Detect which cell encompasses the target text, then output its [X, Y] center coordinate. 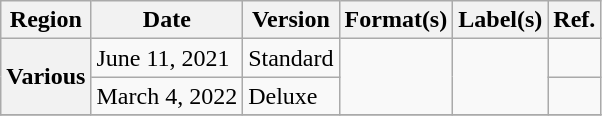
March 4, 2022 [167, 96]
Various [46, 77]
Standard [291, 58]
Region [46, 20]
Format(s) [396, 20]
June 11, 2021 [167, 58]
Deluxe [291, 96]
Version [291, 20]
Date [167, 20]
Ref. [574, 20]
Label(s) [500, 20]
